Return the [x, y] coordinate for the center point of the cell that contains the specified text.  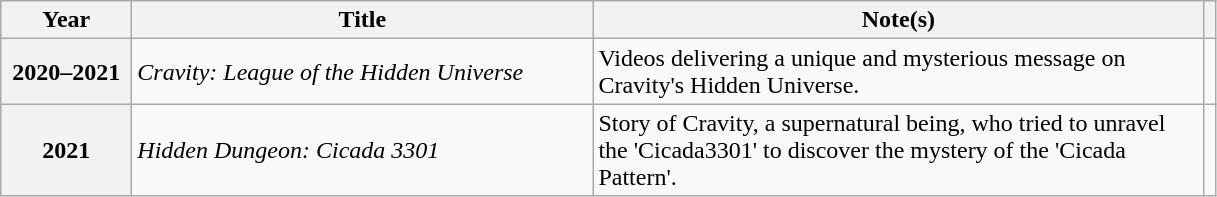
2021 [66, 150]
2020–2021 [66, 72]
Story of Cravity, a supernatural being, who tried to unravel the 'Cicada3301' to discover the mystery of the 'Cicada Pattern'. [898, 150]
Title [362, 20]
Cravity: League of the Hidden Universe [362, 72]
Year [66, 20]
Hidden Dungeon: Cicada 3301 [362, 150]
Videos delivering a unique and mysterious message on Cravity's Hidden Universe. [898, 72]
Note(s) [898, 20]
